Capture the cell that displays the provided text and extract its [X, Y] central coordinate. 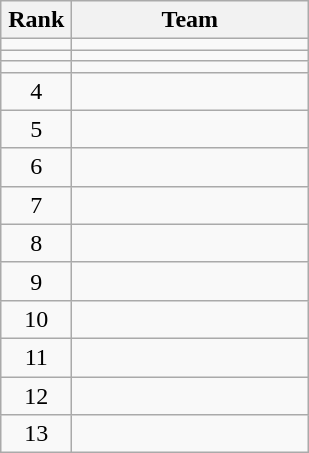
5 [36, 129]
12 [36, 395]
7 [36, 205]
13 [36, 434]
10 [36, 319]
11 [36, 357]
8 [36, 243]
9 [36, 281]
Team [190, 20]
4 [36, 91]
Rank [36, 20]
6 [36, 167]
